Provide the [x, y] coordinate of the cell's center where the given text is located.  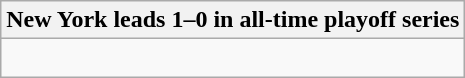
New York leads 1–0 in all-time playoff series [233, 20]
